Return the [x, y] coordinate for the center point of the cell that contains the specified text.  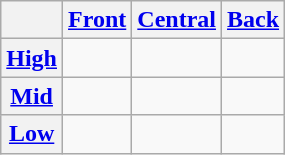
High [32, 58]
Mid [32, 96]
Back [254, 20]
Central [177, 20]
Front [98, 20]
Low [32, 134]
